Return the (x, y) coordinate for the center point of the cell that contains the specified text.  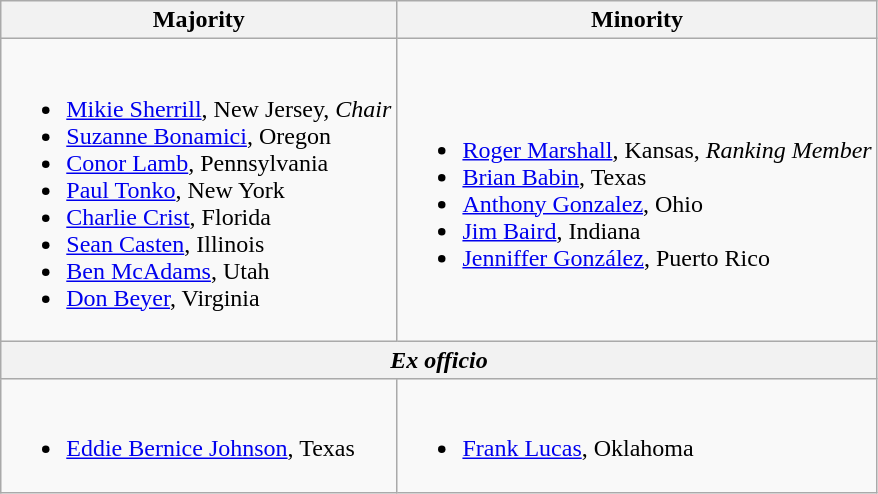
Minority (637, 20)
Roger Marshall, Kansas, Ranking MemberBrian Babin, TexasAnthony Gonzalez, OhioJim Baird, IndianaJenniffer González, Puerto Rico (637, 190)
Majority (199, 20)
Frank Lucas, Oklahoma (637, 436)
Ex officio (439, 360)
Eddie Bernice Johnson, Texas (199, 436)
